From the cell containing the given text, extract its center point as (x, y) coordinate. 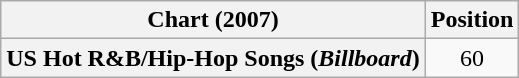
Position (472, 20)
US Hot R&B/Hip-Hop Songs (Billboard) (213, 58)
Chart (2007) (213, 20)
60 (472, 58)
